Return [X, Y] of the center of cell containing provided text 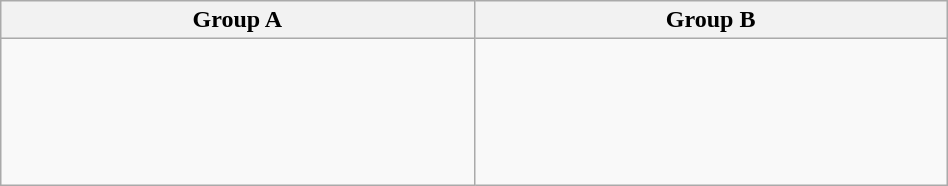
Group B [710, 20]
Group A [238, 20]
